Provide the [X, Y] coordinate of the cell's center where the given text is located.  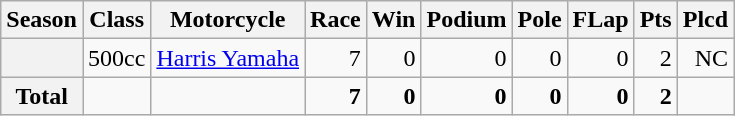
Win [394, 20]
Pole [540, 20]
Race [336, 20]
Total [42, 96]
Pts [656, 20]
500cc [116, 58]
Plcd [705, 20]
FLap [600, 20]
Season [42, 20]
NC [705, 58]
Class [116, 20]
Motorcycle [228, 20]
Harris Yamaha [228, 58]
Podium [466, 20]
